Return the (x, y) coordinate for the center point of the cell that contains the specified text.  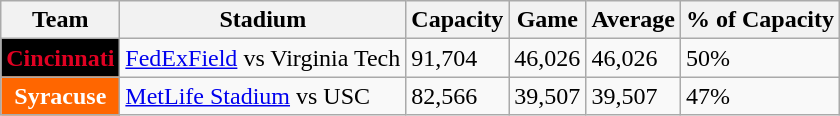
Stadium (263, 20)
MetLife Stadium vs USC (263, 96)
50% (760, 58)
82,566 (458, 96)
FedExField vs Virginia Tech (263, 58)
Syracuse (60, 96)
Capacity (458, 20)
47% (760, 96)
Average (634, 20)
Game (548, 20)
91,704 (458, 58)
Team (60, 20)
% of Capacity (760, 20)
Cincinnati (60, 58)
